Find where the given text appears and provide that cell's center as [X, Y] coordinate. 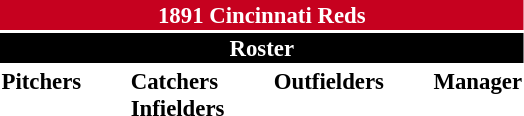
Roster [262, 48]
1891 Cincinnati Reds [262, 15]
